For the text-containing cell, return its midpoint in (x, y) coordinate format. 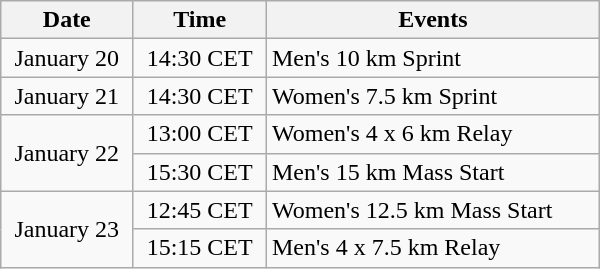
January 20 (67, 58)
January 22 (67, 153)
Women's 12.5 km Mass Start (432, 210)
Men's 4 x 7.5 km Relay (432, 248)
Women's 4 x 6 km Relay (432, 134)
Men's 15 km Mass Start (432, 172)
January 23 (67, 229)
Men's 10 km Sprint (432, 58)
Women's 7.5 km Sprint (432, 96)
January 21 (67, 96)
15:15 CET (200, 248)
12:45 CET (200, 210)
15:30 CET (200, 172)
Time (200, 20)
13:00 CET (200, 134)
Date (67, 20)
Events (432, 20)
